For the text-containing cell, return its midpoint in [x, y] coordinate format. 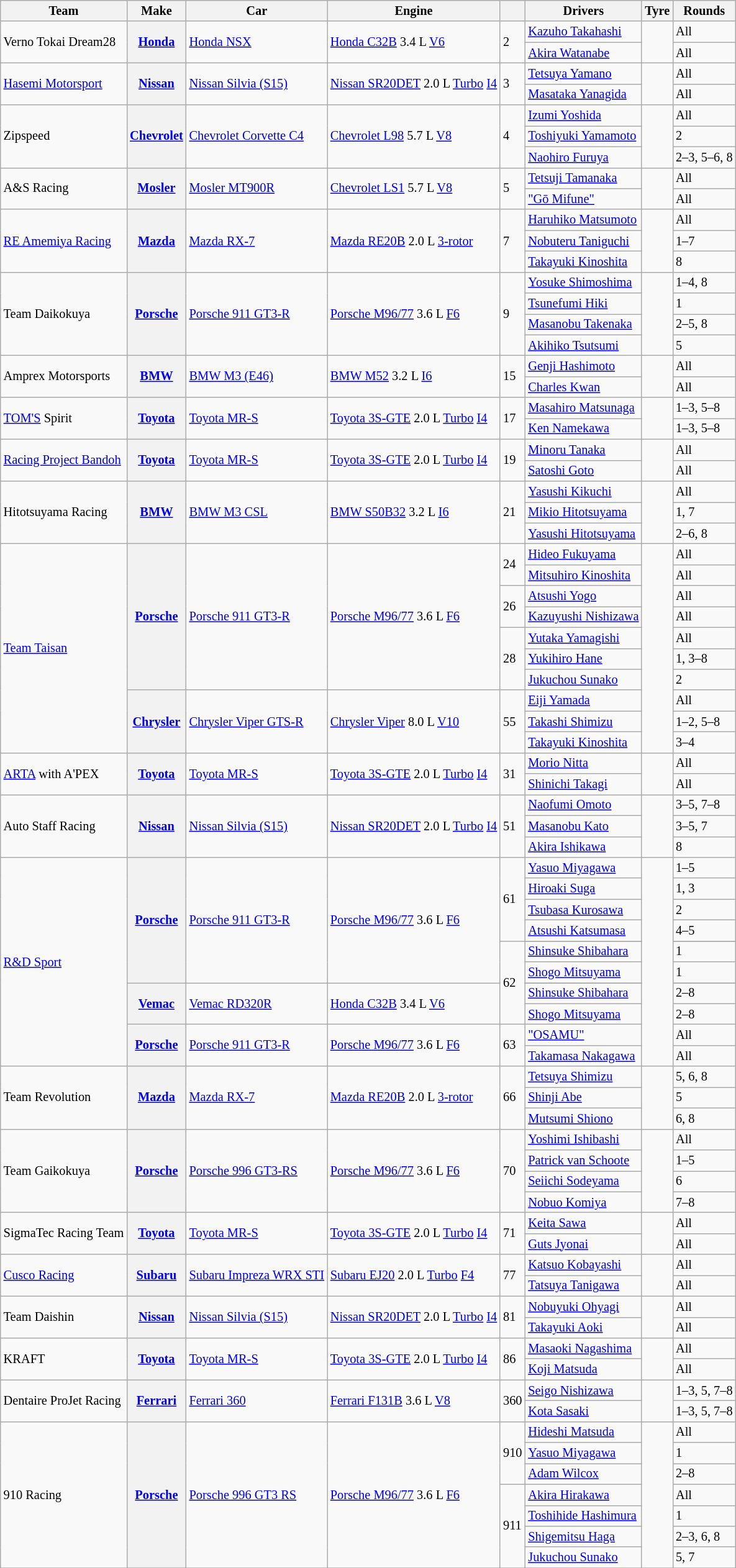
3–5, 7 [704, 826]
ARTA with A'PEX [63, 774]
Amprex Motorsports [63, 376]
911 [512, 1526]
Ferrari F131B 3.6 L V8 [414, 1401]
Chevrolet Corvette C4 [257, 137]
Morio Nitta [583, 763]
Car [257, 11]
3–5, 7–8 [704, 805]
BMW M3 (E46) [257, 376]
Hideo Fukuyama [583, 554]
Tetsuya Yamano [583, 73]
Katsuo Kobayashi [583, 1265]
Hasemi Motorsport [63, 83]
6, 8 [704, 1118]
Masahiro Matsunaga [583, 408]
Yukihiro Hane [583, 659]
Porsche 996 GT3-RS [257, 1171]
Kota Sasaki [583, 1411]
4 [512, 137]
Minoru Tanaka [583, 450]
Takamasa Nakagawa [583, 1056]
Koji Matsuda [583, 1369]
Seiichi Sodeyama [583, 1181]
Tetsuya Shimizu [583, 1077]
Akira Hirakawa [583, 1495]
Kazuyushi Nishizawa [583, 617]
9 [512, 314]
Nobuyuki Ohyagi [583, 1307]
Tsunefumi Hiki [583, 304]
Tsubasa Kurosawa [583, 910]
Keita Sawa [583, 1223]
26 [512, 606]
Seigo Nishizawa [583, 1390]
Nobuo Komiya [583, 1202]
2–3, 6, 8 [704, 1536]
Team Daikokuya [63, 314]
BMW S50B32 3.2 L I6 [414, 512]
Zipspeed [63, 137]
Hitotsuyama Racing [63, 512]
71 [512, 1233]
Honda NSX [257, 42]
Masanobu Takenaka [583, 324]
1, 3 [704, 889]
Team Revolution [63, 1098]
SigmaTec Racing Team [63, 1233]
Atsushi Yogo [583, 596]
Ferrari [157, 1401]
19 [512, 460]
Akira Watanabe [583, 53]
Shinji Abe [583, 1097]
Cusco Racing [63, 1276]
Verno Tokai Dream28 [63, 42]
Honda [157, 42]
7 [512, 241]
Vemac RD320R [257, 1004]
RE Amemiya Racing [63, 241]
Team [63, 11]
Auto Staff Racing [63, 826]
Atsushi Katsumasa [583, 930]
Hiroaki Suga [583, 889]
Tatsuya Tanigawa [583, 1285]
81 [512, 1316]
Mikio Hitotsuyama [583, 512]
Ken Namekawa [583, 428]
17 [512, 419]
"OSAMU" [583, 1035]
28 [512, 658]
Patrick van Schoote [583, 1160]
62 [512, 982]
3–4 [704, 742]
Make [157, 11]
Takayuki Aoki [583, 1328]
Rounds [704, 11]
1, 7 [704, 512]
Masataka Yanagida [583, 94]
7–8 [704, 1202]
Guts Jyonai [583, 1244]
Masanobu Kato [583, 826]
Subaru Impreza WRX STI [257, 1276]
Masaoki Nagashima [583, 1348]
Chevrolet LS1 5.7 L V8 [414, 189]
TOM'S Spirit [63, 419]
2–5, 8 [704, 324]
1–4, 8 [704, 283]
910 Racing [63, 1495]
2–6, 8 [704, 533]
Subaru [157, 1276]
Chevrolet [157, 137]
1–2, 5–8 [704, 722]
Subaru EJ20 2.0 L Turbo F4 [414, 1276]
Izumi Yoshida [583, 116]
Chrysler [157, 722]
910 [512, 1453]
5, 7 [704, 1557]
1–7 [704, 241]
Adam Wilcox [583, 1474]
Takashi Shimizu [583, 722]
Dentaire ProJet Racing [63, 1401]
Charles Kwan [583, 387]
BMW M52 3.2 L I6 [414, 376]
KRAFT [63, 1359]
Toshiyuki Yamamoto [583, 136]
21 [512, 512]
70 [512, 1171]
Tyre [657, 11]
Chrysler Viper GTS-R [257, 722]
Mosler [157, 189]
Chevrolet L98 5.7 L V8 [414, 137]
Eiji Yamada [583, 700]
Shinichi Takagi [583, 784]
Akira Ishikawa [583, 847]
Vemac [157, 1004]
R&D Sport [63, 961]
31 [512, 774]
63 [512, 1046]
Mosler MT900R [257, 189]
Haruhiko Matsumoto [583, 220]
Satoshi Goto [583, 471]
Porsche 996 GT3 RS [257, 1495]
5, 6, 8 [704, 1077]
1, 3–8 [704, 659]
51 [512, 826]
Yutaka Yamagishi [583, 638]
Genji Hashimoto [583, 366]
Tetsuji Tamanaka [583, 178]
Hideshi Matsuda [583, 1432]
6 [704, 1181]
Naohiro Furuya [583, 157]
Akihiko Tsutsumi [583, 345]
"Gō Mifune" [583, 199]
86 [512, 1359]
Team Taisan [63, 648]
Nobuteru Taniguchi [583, 241]
77 [512, 1276]
Engine [414, 11]
Mitsuhiro Kinoshita [583, 575]
BMW M3 CSL [257, 512]
Racing Project Bandoh [63, 460]
Yasushi Hitotsuyama [583, 533]
Yoshimi Ishibashi [583, 1140]
Kazuho Takahashi [583, 32]
Naofumi Omoto [583, 805]
2–3, 5–6, 8 [704, 157]
61 [512, 899]
24 [512, 564]
55 [512, 722]
360 [512, 1401]
Yosuke Shimoshima [583, 283]
Ferrari 360 [257, 1401]
Mutsumi Shiono [583, 1118]
4–5 [704, 930]
Yasushi Kikuchi [583, 491]
Team Daishin [63, 1316]
Drivers [583, 11]
3 [512, 83]
66 [512, 1098]
A&S Racing [63, 189]
Shigemitsu Haga [583, 1536]
Chrysler Viper 8.0 L V10 [414, 722]
Toshihide Hashimura [583, 1516]
15 [512, 376]
Team Gaikokuya [63, 1171]
